Capture the cell that displays the provided text and extract its (x, y) central coordinate. 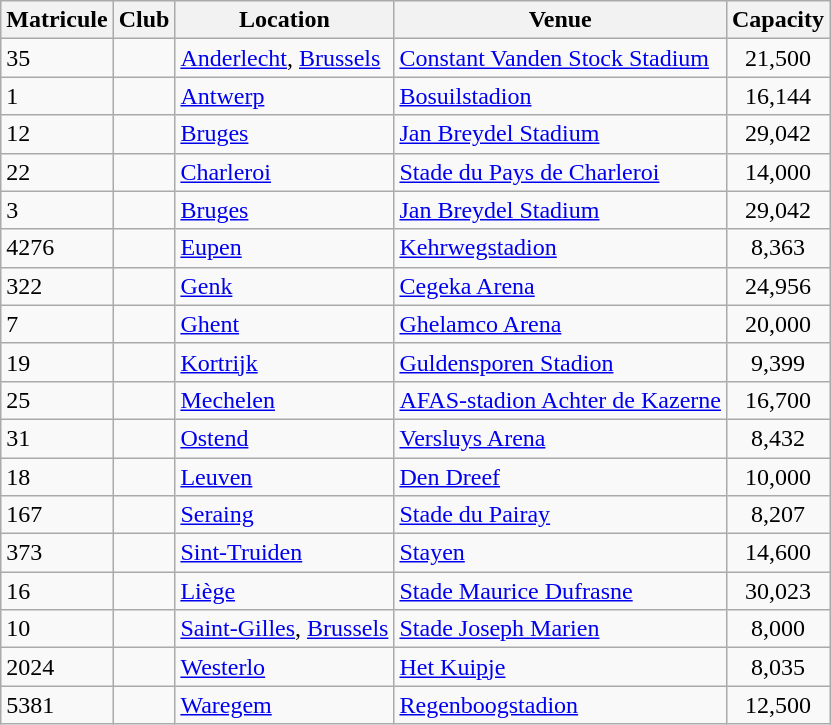
Stade Maurice Dufrasne (560, 591)
14,600 (778, 553)
Saint-Gilles, Brussels (284, 629)
Ghelamco Arena (560, 324)
Het Kuipje (560, 667)
1 (57, 96)
Location (284, 20)
10,000 (778, 477)
Venue (560, 20)
Antwerp (284, 96)
8,363 (778, 248)
24,956 (778, 286)
Constant Vanden Stock Stadium (560, 58)
16 (57, 591)
Anderlecht, Brussels (284, 58)
2024 (57, 667)
Charleroi (284, 172)
3 (57, 210)
12,500 (778, 705)
20,000 (778, 324)
Versluys Arena (560, 438)
AFAS-stadion Achter de Kazerne (560, 400)
Stayen (560, 553)
30,023 (778, 591)
Bosuilstadion (560, 96)
Capacity (778, 20)
19 (57, 362)
Sint-Truiden (284, 553)
Eupen (284, 248)
8,035 (778, 667)
7 (57, 324)
Ostend (284, 438)
Ghent (284, 324)
25 (57, 400)
Liège (284, 591)
18 (57, 477)
Leuven (284, 477)
8,207 (778, 515)
8,432 (778, 438)
Stade du Pairay (560, 515)
5381 (57, 705)
Waregem (284, 705)
21,500 (778, 58)
Stade du Pays de Charleroi (560, 172)
35 (57, 58)
Kortrijk (284, 362)
16,700 (778, 400)
16,144 (778, 96)
Guldensporen Stadion (560, 362)
373 (57, 553)
22 (57, 172)
Westerlo (284, 667)
Cegeka Arena (560, 286)
Stade Joseph Marien (560, 629)
10 (57, 629)
8,000 (778, 629)
Matricule (57, 20)
14,000 (778, 172)
Den Dreef (560, 477)
322 (57, 286)
Genk (284, 286)
Regenboogstadion (560, 705)
Mechelen (284, 400)
Club (144, 20)
12 (57, 134)
4276 (57, 248)
9,399 (778, 362)
167 (57, 515)
Kehrwegstadion (560, 248)
Seraing (284, 515)
31 (57, 438)
